Find where the given text appears and provide that cell's center as (X, Y) coordinate. 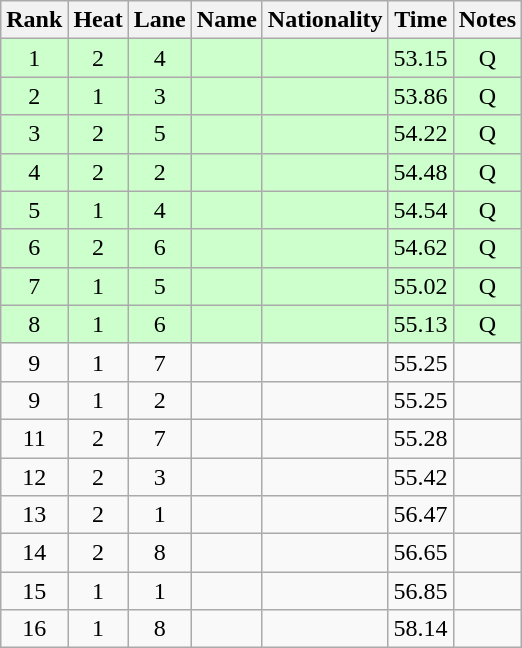
Notes (487, 20)
53.86 (420, 96)
58.14 (420, 629)
15 (34, 591)
53.15 (420, 58)
Lane (160, 20)
55.42 (420, 477)
54.62 (420, 248)
55.02 (420, 286)
54.48 (420, 172)
56.65 (420, 553)
14 (34, 553)
13 (34, 515)
Name (226, 20)
16 (34, 629)
56.47 (420, 515)
Time (420, 20)
56.85 (420, 591)
Nationality (325, 20)
11 (34, 438)
Rank (34, 20)
54.22 (420, 134)
55.13 (420, 324)
12 (34, 477)
Heat (98, 20)
54.54 (420, 210)
55.28 (420, 438)
